Determine the [x, y] coordinate at the center of the cell enclosing the given text.  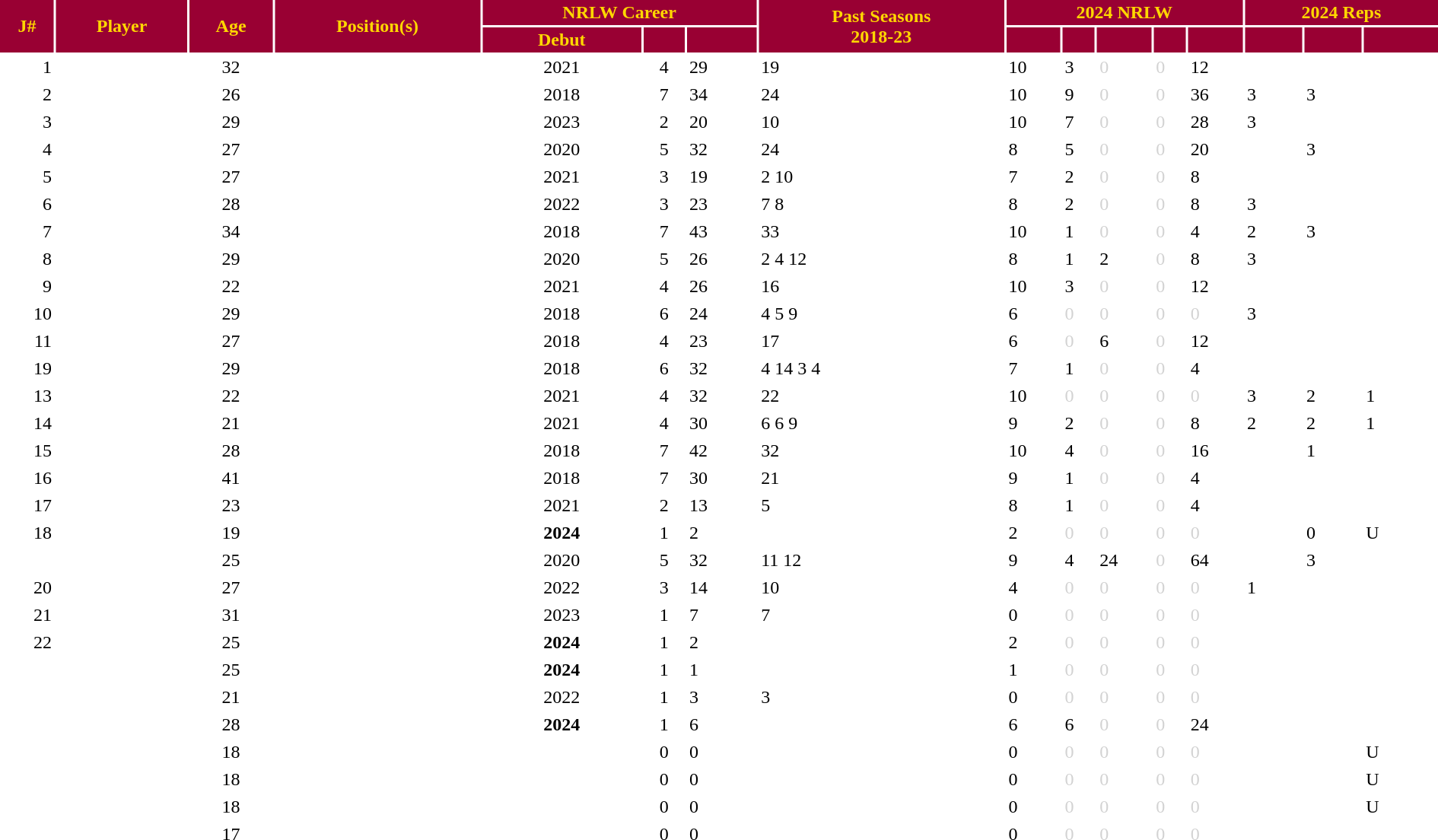
7 8 [881, 204]
36 [1216, 94]
Debut [562, 40]
Player [122, 26]
6 6 9 [881, 423]
2024 Reps [1341, 12]
11 12 [881, 560]
2024 NRLW [1124, 12]
Age [231, 26]
4 5 9 [881, 313]
2 10 [881, 177]
2 4 12 [881, 259]
11 [27, 341]
41 [231, 478]
Past Seasons2018-23 [881, 26]
Position(s) [377, 26]
31 [231, 615]
33 [881, 231]
64 [1216, 560]
4 14 3 4 [881, 368]
42 [721, 450]
15 [27, 450]
J# [27, 26]
NRLW Career [619, 12]
43 [721, 231]
